Detect which cell encompasses the target text, then output its (X, Y) center coordinate. 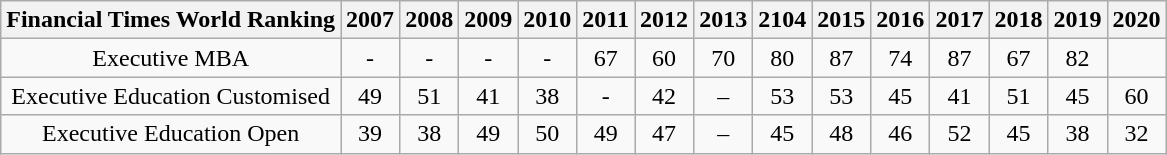
42 (664, 96)
2017 (960, 20)
2007 (370, 20)
2012 (664, 20)
2015 (842, 20)
2016 (900, 20)
2011 (606, 20)
2008 (430, 20)
2009 (488, 20)
52 (960, 134)
2104 (782, 20)
2013 (724, 20)
32 (1136, 134)
80 (782, 58)
48 (842, 134)
2018 (1018, 20)
70 (724, 58)
2020 (1136, 20)
Financial Times World Ranking (171, 20)
47 (664, 134)
46 (900, 134)
74 (900, 58)
2019 (1078, 20)
50 (548, 134)
Executive Education Open (171, 134)
2010 (548, 20)
Executive Education Customised (171, 96)
Executive MBA (171, 58)
39 (370, 134)
82 (1078, 58)
